Find where the given text appears and provide that cell's center as [X, Y] coordinate. 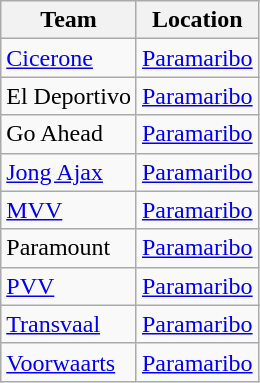
Voorwaarts [69, 362]
Jong Ajax [69, 172]
MVV [69, 210]
Paramount [69, 248]
Go Ahead [69, 134]
Transvaal [69, 324]
El Deportivo [69, 96]
Cicerone [69, 58]
Location [197, 20]
PVV [69, 286]
Team [69, 20]
